Capture the cell that displays the provided text and extract its (X, Y) central coordinate. 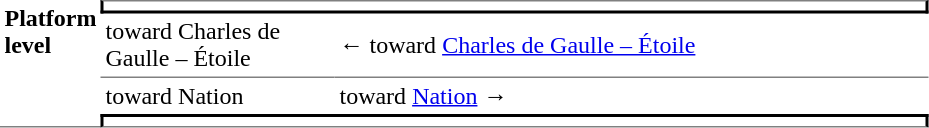
toward Charles de Gaulle – Étoile (218, 46)
Platform level (50, 64)
toward Nation → (632, 96)
← toward Charles de Gaulle – Étoile (632, 46)
toward Nation (218, 96)
